Search for the cell housing the specified text and yield its [x, y] center coordinate. 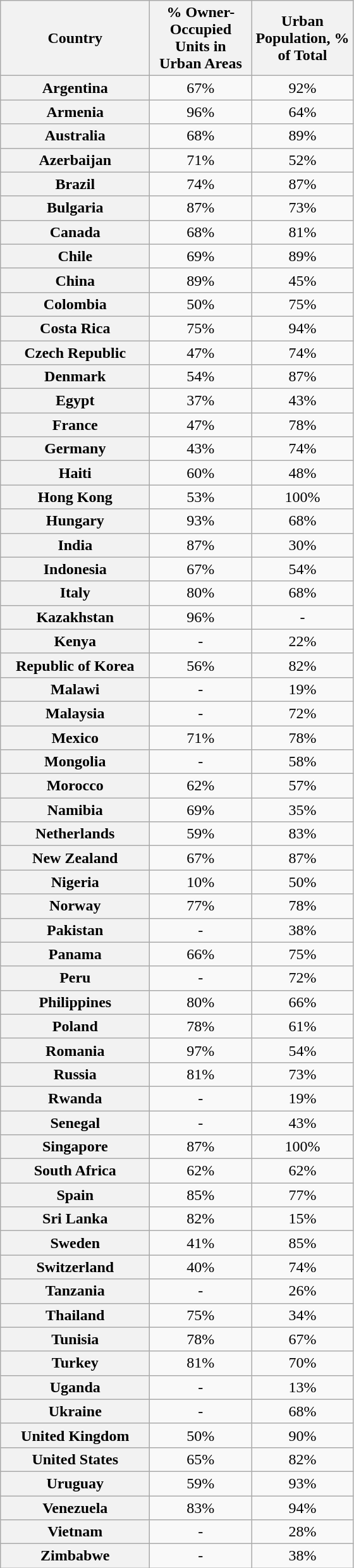
Mexico [75, 738]
Panama [75, 954]
Indonesia [75, 569]
Morocco [75, 786]
40% [201, 1267]
90% [302, 1435]
Thailand [75, 1315]
Uruguay [75, 1483]
Singapore [75, 1147]
48% [302, 473]
Rwanda [75, 1098]
Sweden [75, 1243]
Philippines [75, 1002]
Armenia [75, 112]
37% [201, 401]
Brazil [75, 184]
Romania [75, 1050]
41% [201, 1243]
Turkey [75, 1363]
64% [302, 112]
61% [302, 1026]
Hong Kong [75, 497]
Azerbaijan [75, 160]
53% [201, 497]
Pakistan [75, 930]
Colombia [75, 304]
Haiti [75, 473]
Nigeria [75, 882]
Czech Republic [75, 352]
56% [201, 665]
92% [302, 88]
Uganda [75, 1387]
Peru [75, 978]
Chile [75, 256]
13% [302, 1387]
Malawi [75, 689]
Italy [75, 593]
35% [302, 810]
Bulgaria [75, 208]
60% [201, 473]
% Owner-Occupied Units in Urban Areas [201, 38]
26% [302, 1291]
Russia [75, 1074]
United States [75, 1459]
Mongolia [75, 762]
India [75, 545]
Hungary [75, 521]
Denmark [75, 377]
Australia [75, 136]
10% [201, 882]
Zimbabwe [75, 1556]
Malaysia [75, 713]
Vietnam [75, 1532]
South Africa [75, 1171]
34% [302, 1315]
Spain [75, 1195]
Namibia [75, 810]
15% [302, 1219]
Egypt [75, 401]
22% [302, 641]
45% [302, 280]
70% [302, 1363]
30% [302, 545]
Norway [75, 906]
Tunisia [75, 1339]
Ukraine [75, 1411]
Kazakhstan [75, 617]
Urban Population, % of Total [302, 38]
Sri Lanka [75, 1219]
Country [75, 38]
57% [302, 786]
97% [201, 1050]
Poland [75, 1026]
France [75, 425]
Senegal [75, 1122]
United Kingdom [75, 1435]
New Zealand [75, 858]
Netherlands [75, 834]
65% [201, 1459]
28% [302, 1532]
Tanzania [75, 1291]
Venezuela [75, 1508]
Costa Rica [75, 328]
Kenya [75, 641]
Republic of Korea [75, 665]
Argentina [75, 88]
Germany [75, 449]
52% [302, 160]
Switzerland [75, 1267]
Canada [75, 232]
China [75, 280]
58% [302, 762]
